Determine the [X, Y] coordinate at the center of the cell enclosing the given text.  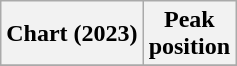
Peakposition [189, 34]
Chart (2023) [72, 34]
